Pinpoint the cell where the given text exists, returning its (x, y) midpoint coordinate. 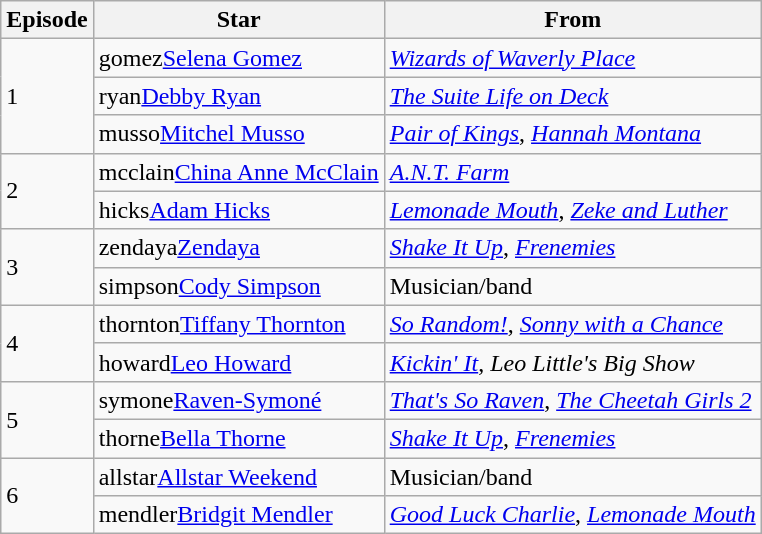
simpsonCody Simpson (238, 286)
mussoMitchel Musso (238, 134)
mendlerBridgit Mendler (238, 515)
zendayaZendaya (238, 248)
gomezSelena Gomez (238, 58)
The Suite Life on Deck (572, 96)
5 (47, 419)
Wizards of Waverly Place (572, 58)
A.N.T. Farm (572, 172)
howardLeo Howard (238, 362)
Lemonade Mouth, Zeke and Luther (572, 210)
thorntonTiffany Thornton (238, 324)
symoneRaven-Symoné (238, 400)
Good Luck Charlie, Lemonade Mouth (572, 515)
From (572, 20)
So Random!, Sonny with a Chance (572, 324)
6 (47, 496)
Pair of Kings, Hannah Montana (572, 134)
mcclainChina Anne McClain (238, 172)
4 (47, 343)
allstarAllstar Weekend (238, 477)
2 (47, 191)
thorneBella Thorne (238, 438)
Episode (47, 20)
That's So Raven, The Cheetah Girls 2 (572, 400)
1 (47, 96)
ryanDebby Ryan (238, 96)
Kickin' It, Leo Little's Big Show (572, 362)
hicksAdam Hicks (238, 210)
Star (238, 20)
3 (47, 267)
